Find where the given text appears and provide that cell's center as (X, Y) coordinate. 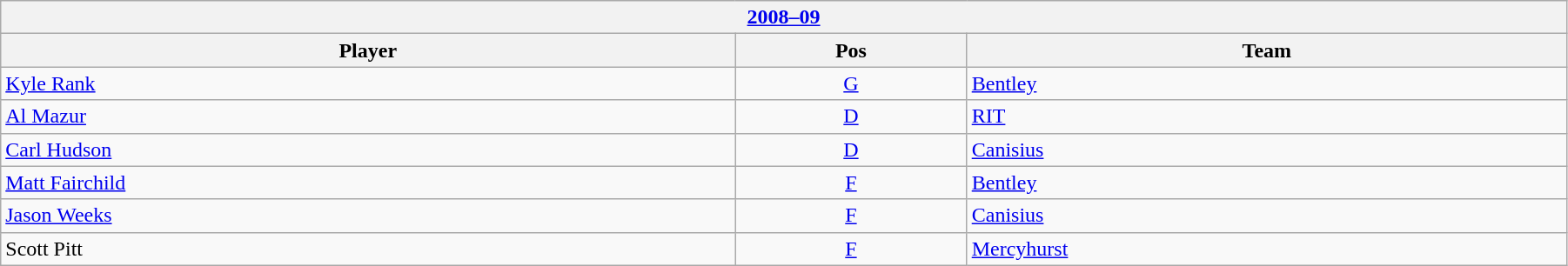
Player (368, 50)
Al Mazur (368, 116)
Scott Pitt (368, 249)
Mercyhurst (1267, 249)
Pos (851, 50)
Matt Fairchild (368, 183)
Team (1267, 50)
Jason Weeks (368, 216)
G (851, 83)
2008–09 (784, 17)
Kyle Rank (368, 83)
Carl Hudson (368, 150)
RIT (1267, 116)
